Locate the cell with the specified text and output its (x, y) center coordinate. 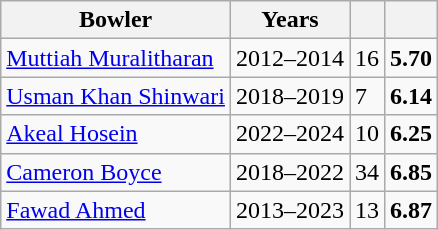
6.25 (412, 134)
2018–2019 (290, 96)
2022–2024 (290, 134)
Years (290, 20)
13 (368, 210)
Muttiah Muralitharan (116, 58)
2013–2023 (290, 210)
6.87 (412, 210)
7 (368, 96)
Fawad Ahmed (116, 210)
2018–2022 (290, 172)
Cameron Boyce (116, 172)
2012–2014 (290, 58)
10 (368, 134)
6.14 (412, 96)
34 (368, 172)
Bowler (116, 20)
5.70 (412, 58)
16 (368, 58)
Akeal Hosein (116, 134)
Usman Khan Shinwari (116, 96)
6.85 (412, 172)
